Extract the (x, y) coordinate from the center of the cell holding the provided text.  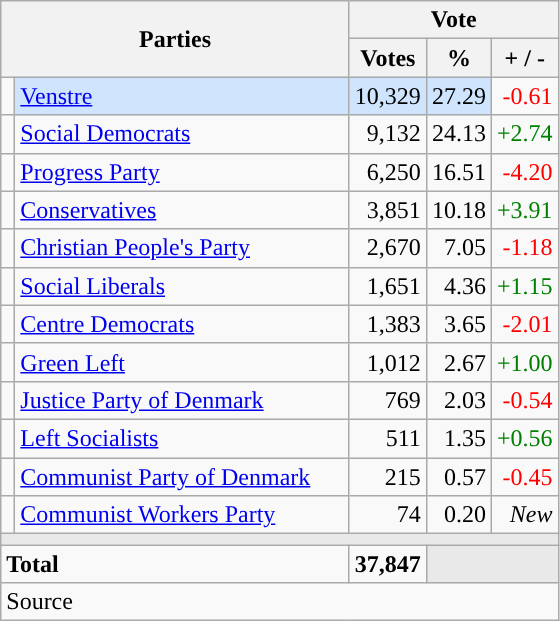
Social Liberals (182, 286)
-0.54 (524, 400)
3,851 (388, 210)
0.20 (458, 515)
7.05 (458, 248)
2.67 (458, 362)
-4.20 (524, 172)
-1.18 (524, 248)
New (524, 515)
Votes (388, 58)
+3.91 (524, 210)
Venstre (182, 96)
Total (176, 564)
769 (388, 400)
4.36 (458, 286)
37,847 (388, 564)
+2.74 (524, 134)
6,250 (388, 172)
Progress Party (182, 172)
3.65 (458, 324)
Communist Workers Party (182, 515)
+0.56 (524, 438)
9,132 (388, 134)
16.51 (458, 172)
Parties (176, 39)
Centre Democrats (182, 324)
2,670 (388, 248)
+ / - (524, 58)
Green Left (182, 362)
215 (388, 477)
Vote (454, 20)
1.35 (458, 438)
Social Democrats (182, 134)
Communist Party of Denmark (182, 477)
1,651 (388, 286)
Justice Party of Denmark (182, 400)
Source (280, 602)
-0.61 (524, 96)
+1.15 (524, 286)
2.03 (458, 400)
74 (388, 515)
Conservatives (182, 210)
27.29 (458, 96)
+1.00 (524, 362)
-0.45 (524, 477)
10.18 (458, 210)
1,012 (388, 362)
-2.01 (524, 324)
Christian People's Party (182, 248)
1,383 (388, 324)
511 (388, 438)
Left Socialists (182, 438)
0.57 (458, 477)
% (458, 58)
24.13 (458, 134)
10,329 (388, 96)
